Find where the given text appears and provide that cell's center as (X, Y) coordinate. 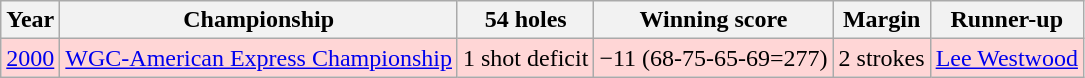
Lee Westwood (1006, 58)
Year (30, 20)
−11 (68-75-65-69=277) (714, 58)
Margin (882, 20)
1 shot deficit (525, 58)
Runner-up (1006, 20)
Championship (259, 20)
54 holes (525, 20)
Winning score (714, 20)
2000 (30, 58)
2 strokes (882, 58)
WGC-American Express Championship (259, 58)
